Pinpoint the cell where the given text exists, returning its (X, Y) midpoint coordinate. 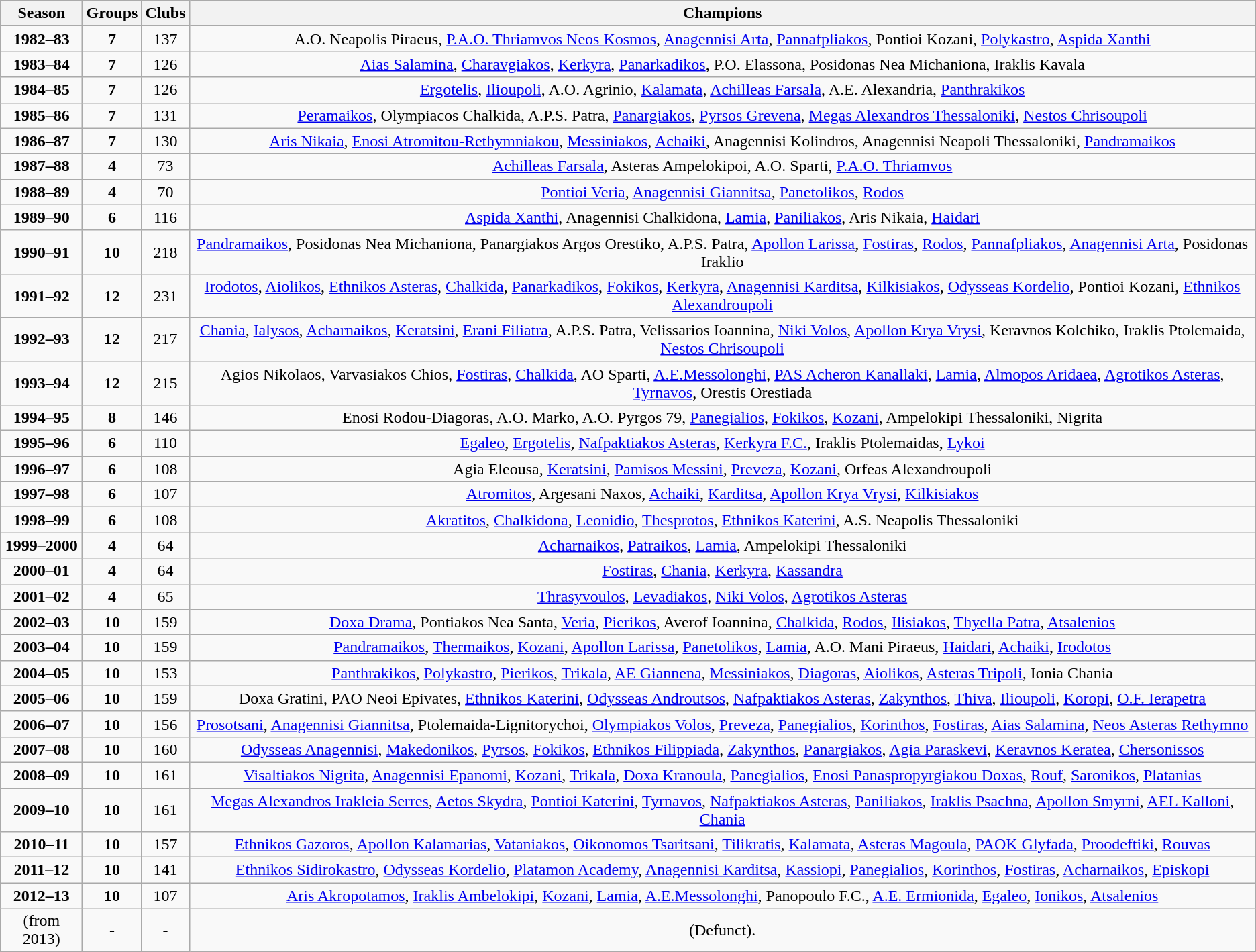
1982–83 (42, 39)
2011–12 (42, 870)
1985–86 (42, 115)
141 (165, 870)
Visaltiakos Nigrita, Anagennisi Epanomi, Kozani, Trikala, Doxa Kranoula, Panegialios, Enosi Panaspropyrgiakou Doxas, Rouf, Saronikos, Platanias (722, 775)
1987–88 (42, 166)
Pandramaikos, Thermaikos, Kozani, Apollon Larissa, Panetolikos, Lamia, A.O. Mani Piraeus, Haidari, Achaiki, Irodotos (722, 647)
1986–87 (42, 141)
110 (165, 443)
1990–91 (42, 252)
1988–89 (42, 192)
Egaleo, Ergotelis, Nafpaktiakos Asteras, Kerkyra F.C., Iraklis Ptolemaidas, Lykoi (722, 443)
Aspida Xanthi, Anagennisi Chalkidona, Lamia, Paniliakos, Aris Nikaia, Haidari (722, 217)
2009–10 (42, 809)
131 (165, 115)
Ergotelis, Ilioupoli, A.O. Agrinio, Kalamata, Achilleas Farsala, A.E. Alexandria, Panthrakikos (722, 90)
217 (165, 339)
1989–90 (42, 217)
1995–96 (42, 443)
218 (165, 252)
1983–84 (42, 64)
2007–08 (42, 749)
1992–93 (42, 339)
1996–97 (42, 469)
1993–94 (42, 382)
A.O. Neapolis Piraeus, P.A.O. Thriamvos Neos Kosmos, Anagennisi Arta, Pannafpliakos, Pontioi Kozani, Polykastro, Aspida Xanthi (722, 39)
157 (165, 845)
2004–05 (42, 673)
Panthrakikos, Polykastro, Pierikos, Trikala, AE Giannena, Messiniakos, Diagoras, Aiolikos, Asteras Tripoli, Ionia Chania (722, 673)
Agia Eleousa, Keratsini, Pamisos Messini, Preveza, Kozani, Orfeas Alexandroupoli (722, 469)
130 (165, 141)
1997–98 (42, 494)
1994–95 (42, 418)
Acharnaikos, Patraikos, Lamia, Ampelokipi Thessaloniki (722, 545)
Groups (112, 13)
146 (165, 418)
Atromitos, Argesani Naxos, Achaiki, Karditsa, Apollon Krya Vrysi, Kilkisiakos (722, 494)
Ethnikos Sidirokastro, Odysseas Kordelio, Platamon Academy, Anagennisi Karditsa, Kassiopi, Panegialios, Korinthos, Fostiras, Acharnaikos, Episkopi (722, 870)
Achilleas Farsala, Asteras Ampelokipoi, A.O. Sparti, P.A.O. Thriamvos (722, 166)
137 (165, 39)
160 (165, 749)
2006–07 (42, 724)
Pontioi Veria, Anagennisi Giannitsa, Panetolikos, Rodos (722, 192)
Thrasyvoulos, Levadiakos, Niki Volos, Agrotikos Asteras (722, 596)
2012–13 (42, 896)
Odysseas Anagennisi, Makedonikos, Pyrsos, Fokikos, Ethnikos Filippiada, Zakynthos, Panargiakos, Agia Paraskevi, Keravnos Keratea, Chersonissos (722, 749)
8 (112, 418)
73 (165, 166)
Aias Salamina, Charavgiakos, Kerkyra, Panarkadikos, P.O. Elassona, Posidonas Nea Michaniona, Iraklis Kavala (722, 64)
153 (165, 673)
Season (42, 13)
116 (165, 217)
Champions (722, 13)
Akratitos, Chalkidona, Leonidio, Thesprotos, Ethnikos Katerini, A.S. Neapolis Thessaloniki (722, 520)
2005–06 (42, 698)
Peramaikos, Olympiacos Chalkida, A.P.S. Patra, Panargiakos, Pyrsos Grevena, Megas Alexandros Thessaloniki, Nestos Chrisoupoli (722, 115)
2001–02 (42, 596)
Doxa Gratini, PAO Neoi Epivates, Ethnikos Katerini, Odysseas Androutsos, Nafpaktiakos Asteras, Zakynthos, Thiva, Ilioupoli, Koropi, O.F. Ierapetra (722, 698)
2002–03 (42, 622)
1984–85 (42, 90)
Fostiras, Chania, Kerkyra, Kassandra (722, 571)
Clubs (165, 13)
215 (165, 382)
Aris Nikaia, Enosi Atromitou-Rethymniakou, Messiniakos, Achaiki, Anagennisi Kolindros, Anagennisi Neapoli Thessaloniki, Pandramaikos (722, 141)
2003–04 (42, 647)
1991–92 (42, 295)
2008–09 (42, 775)
Aris Akropotamos, Iraklis Ambelokipi, Kozani, Lamia, A.E.Messolonghi, Panopoulo F.C., A.E. Ermionida, Egaleo, Ionikos, Atsalenios (722, 896)
231 (165, 295)
(from 2013) (42, 930)
70 (165, 192)
2010–11 (42, 845)
Ethnikos Gazoros, Apollon Kalamarias, Vataniakos, Oikonomos Tsaritsani, Tilikratis, Kalamata, Asteras Magoula, PAOK Glyfada, Proodeftiki, Rouvas (722, 845)
Doxa Drama, Pontiakos Nea Santa, Veria, Pierikos, Averof Ioannina, Chalkida, Rodos, Ilisiakos, Thyella Patra, Atsalenios (722, 622)
156 (165, 724)
1999–2000 (42, 545)
Enosi Rodou-Diagoras, A.O. Marko, A.O. Pyrgos 79, Panegialios, Fokikos, Kozani, Ampelokipi Thessaloniki, Nigrita (722, 418)
(Defunct). (722, 930)
1998–99 (42, 520)
65 (165, 596)
2000–01 (42, 571)
